Provide the (x, y) coordinate of the cell's center where the given text is located.  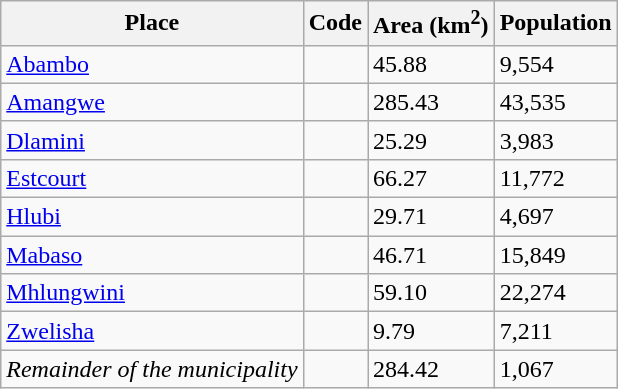
Hlubi (152, 217)
Code (335, 24)
15,849 (556, 255)
Abambo (152, 64)
3,983 (556, 140)
7,211 (556, 331)
Zwelisha (152, 331)
Amangwe (152, 102)
Mabaso (152, 255)
59.10 (432, 293)
11,772 (556, 178)
Area (km2) (432, 24)
43,535 (556, 102)
Dlamini (152, 140)
1,067 (556, 369)
285.43 (432, 102)
Estcourt (152, 178)
66.27 (432, 178)
9,554 (556, 64)
46.71 (432, 255)
4,697 (556, 217)
Place (152, 24)
9.79 (432, 331)
25.29 (432, 140)
284.42 (432, 369)
29.71 (432, 217)
Remainder of the municipality (152, 369)
Population (556, 24)
Mhlungwini (152, 293)
45.88 (432, 64)
22,274 (556, 293)
